Scan for the cell matching the given text and deliver its (x, y) coordinate at center. 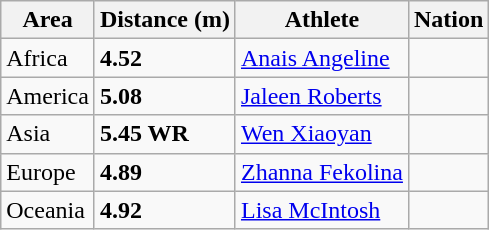
Area (48, 20)
Zhanna Fekolina (322, 172)
Distance (m) (164, 20)
Africa (48, 58)
Europe (48, 172)
5.45 WR (164, 134)
Wen Xiaoyan (322, 134)
America (48, 96)
5.08 (164, 96)
4.52 (164, 58)
Nation (448, 20)
Asia (48, 134)
Anais Angeline (322, 58)
Athlete (322, 20)
4.92 (164, 210)
Oceania (48, 210)
Jaleen Roberts (322, 96)
4.89 (164, 172)
Lisa McIntosh (322, 210)
